Locate the cell with the specified text and output its [x, y] center coordinate. 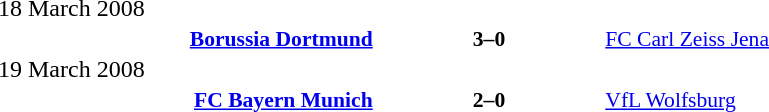
3–0 [490, 38]
